Scan for the cell matching the given text and deliver its [X, Y] coordinate at center. 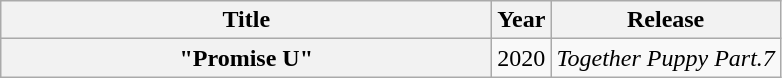
Title [246, 20]
Year [522, 20]
Release [666, 20]
"Promise U" [246, 58]
2020 [522, 58]
Together Puppy Part.7 [666, 58]
